Return [x, y] of the center of cell containing provided text 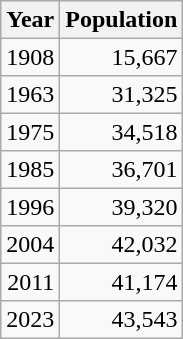
1975 [30, 132]
1996 [30, 206]
34,518 [122, 132]
2011 [30, 282]
31,325 [122, 94]
1908 [30, 56]
2023 [30, 318]
1985 [30, 170]
36,701 [122, 170]
Population [122, 20]
42,032 [122, 244]
39,320 [122, 206]
2004 [30, 244]
41,174 [122, 282]
43,543 [122, 318]
1963 [30, 94]
15,667 [122, 56]
Year [30, 20]
